Return the [x, y] coordinate for the center point of the cell that contains the specified text.  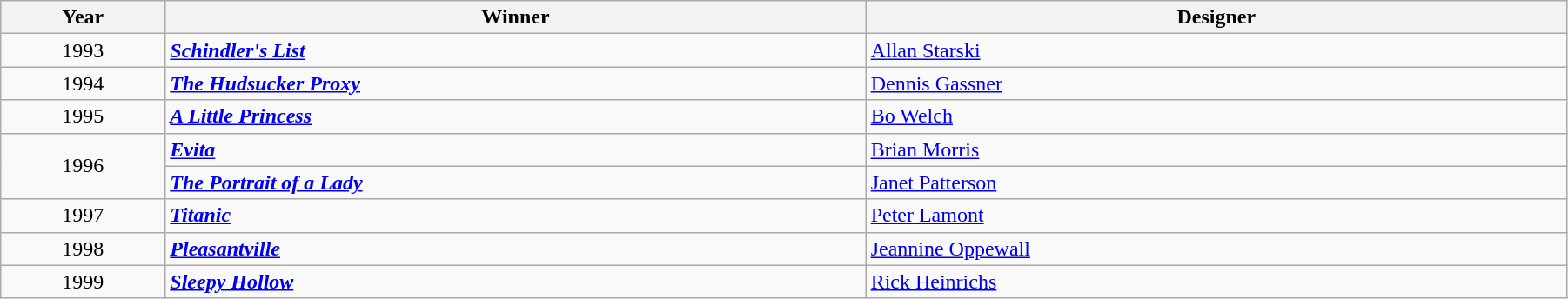
Pleasantville [515, 249]
1997 [84, 216]
Dennis Gassner [1216, 83]
Bo Welch [1216, 116]
Sleepy Hollow [515, 282]
1999 [84, 282]
Titanic [515, 216]
Brian Morris [1216, 149]
Jeannine Oppewall [1216, 249]
Year [84, 17]
Peter Lamont [1216, 216]
The Portrait of a Lady [515, 183]
1994 [84, 83]
Allan Starski [1216, 50]
The Hudsucker Proxy [515, 83]
Schindler's List [515, 50]
1998 [84, 249]
A Little Princess [515, 116]
1995 [84, 116]
Designer [1216, 17]
1993 [84, 50]
Evita [515, 149]
Winner [515, 17]
Janet Patterson [1216, 183]
1996 [84, 166]
Rick Heinrichs [1216, 282]
